Identify which cell holds the provided text, then report its [X, Y] central coordinate. 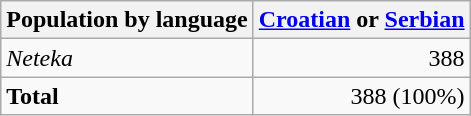
Croatian or Serbian [362, 20]
Population by language [127, 20]
Neteka [127, 58]
388 (100%) [362, 96]
388 [362, 58]
Total [127, 96]
